Scan for the cell matching the given text and deliver its [X, Y] coordinate at center. 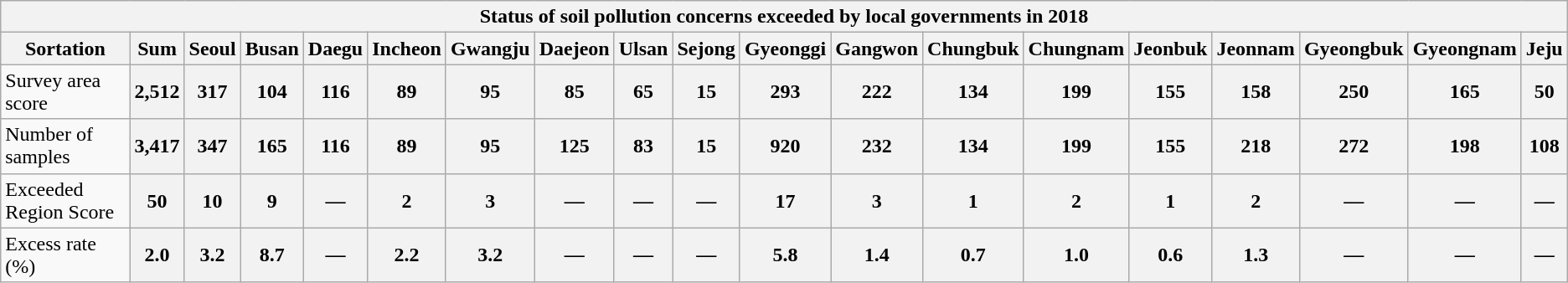
Sortation [65, 49]
83 [643, 146]
65 [643, 92]
Sejong [706, 49]
347 [213, 146]
10 [213, 201]
232 [877, 146]
Chungnam [1076, 49]
Gyeonggi [785, 49]
Number of samples [65, 146]
Daejeon [575, 49]
5.8 [785, 255]
0.6 [1171, 255]
Excess rate (%) [65, 255]
Gyeongnam [1464, 49]
Ulsan [643, 49]
Gangwon [877, 49]
Seoul [213, 49]
Incheon [407, 49]
2.0 [157, 255]
158 [1256, 92]
Sum [157, 49]
8.7 [271, 255]
Jeonnam [1256, 49]
Gwangju [490, 49]
272 [1354, 146]
85 [575, 92]
104 [271, 92]
920 [785, 146]
0.7 [973, 255]
Survey area score [65, 92]
17 [785, 201]
Chungbuk [973, 49]
317 [213, 92]
3,417 [157, 146]
Status of soil pollution concerns exceeded by local governments in 2018 [784, 17]
2,512 [157, 92]
9 [271, 201]
198 [1464, 146]
Gyeongbuk [1354, 49]
Exceeded Region Score [65, 201]
Jeju [1545, 49]
2.2 [407, 255]
222 [877, 92]
1.4 [877, 255]
108 [1545, 146]
Jeonbuk [1171, 49]
250 [1354, 92]
Busan [271, 49]
1.0 [1076, 255]
218 [1256, 146]
293 [785, 92]
Daegu [335, 49]
125 [575, 146]
1.3 [1256, 255]
